Pinpoint the cell where the given text exists, returning its (X, Y) midpoint coordinate. 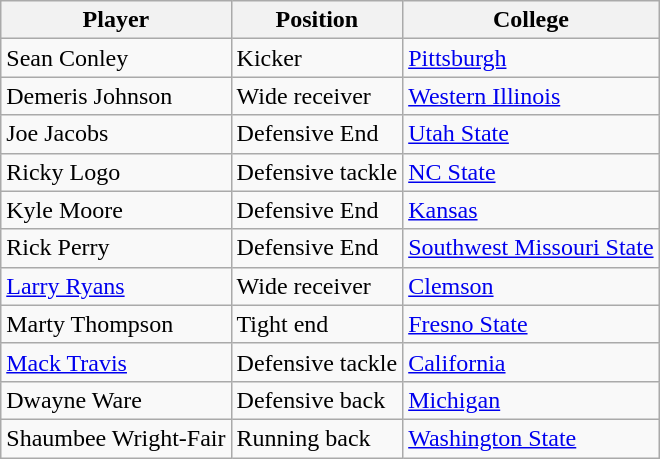
Utah State (531, 134)
Dwayne Ware (116, 400)
Michigan (531, 400)
Pittsburgh (531, 58)
College (531, 20)
Larry Ryans (116, 286)
Shaumbee Wright-Fair (116, 438)
Kyle Moore (116, 210)
Rick Perry (116, 248)
Kansas (531, 210)
Position (317, 20)
Sean Conley (116, 58)
Marty Thompson (116, 324)
Joe Jacobs (116, 134)
Kicker (317, 58)
Southwest Missouri State (531, 248)
NC State (531, 172)
Defensive back (317, 400)
Mack Travis (116, 362)
Ricky Logo (116, 172)
Player (116, 20)
Western Illinois (531, 96)
Demeris Johnson (116, 96)
Running back (317, 438)
Tight end (317, 324)
Washington State (531, 438)
Clemson (531, 286)
Fresno State (531, 324)
California (531, 362)
